Return the (X, Y) coordinate for the center point of the cell that contains the specified text.  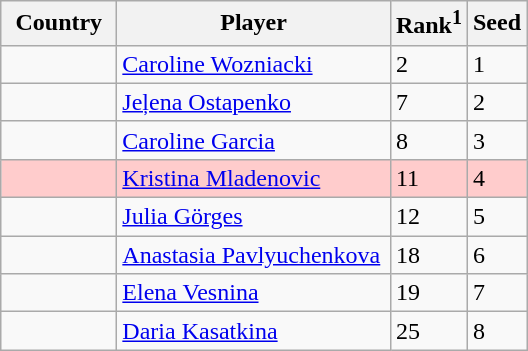
Julia Görges (254, 217)
3 (496, 140)
18 (428, 255)
12 (428, 217)
Country (59, 24)
11 (428, 178)
Caroline Garcia (254, 140)
25 (428, 331)
Jeļena Ostapenko (254, 102)
Rank1 (428, 24)
1 (496, 64)
Player (254, 24)
Anastasia Pavlyuchenkova (254, 255)
Elena Vesnina (254, 293)
6 (496, 255)
19 (428, 293)
Caroline Wozniacki (254, 64)
Kristina Mladenovic (254, 178)
Daria Kasatkina (254, 331)
Seed (496, 24)
5 (496, 217)
4 (496, 178)
